Find where the given text appears and provide that cell's center as [X, Y] coordinate. 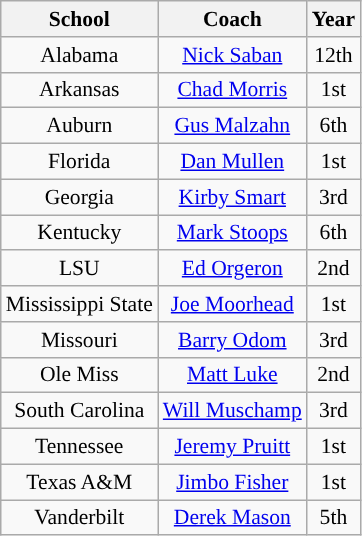
Will Muschamp [232, 411]
Kentucky [80, 233]
Missouri [80, 340]
Joe Moorhead [232, 304]
Auburn [80, 126]
Derek Mason [232, 518]
South Carolina [80, 411]
Jeremy Pruitt [232, 447]
Dan Mullen [232, 162]
Alabama [80, 55]
Gus Malzahn [232, 126]
Mississippi State [80, 304]
Barry Odom [232, 340]
Nick Saban [232, 55]
Georgia [80, 197]
Texas A&M [80, 482]
Mark Stoops [232, 233]
Ole Miss [80, 375]
Matt Luke [232, 375]
Arkansas [80, 90]
Coach [232, 19]
12th [334, 55]
LSU [80, 269]
Florida [80, 162]
Ed Orgeron [232, 269]
5th [334, 518]
Chad Morris [232, 90]
Kirby Smart [232, 197]
Tennessee [80, 447]
Year [334, 19]
School [80, 19]
Jimbo Fisher [232, 482]
Vanderbilt [80, 518]
